Output the [x, y] coordinate of the center of the cell containing the given text.  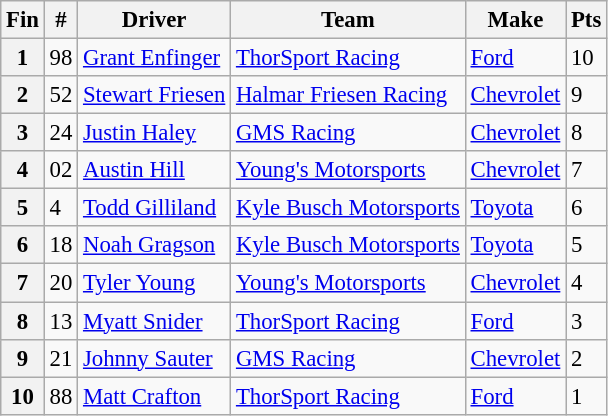
Austin Hill [154, 170]
13 [60, 321]
Make [515, 20]
Pts [586, 20]
Noah Gragson [154, 245]
Todd Gilliland [154, 208]
02 [60, 170]
Halmar Friesen Racing [348, 95]
20 [60, 283]
Fin [23, 20]
21 [60, 358]
Tyler Young [154, 283]
98 [60, 58]
# [60, 20]
Justin Haley [154, 133]
18 [60, 245]
Driver [154, 20]
Team [348, 20]
88 [60, 396]
Stewart Friesen [154, 95]
Johnny Sauter [154, 358]
Matt Crafton [154, 396]
52 [60, 95]
Myatt Snider [154, 321]
Grant Enfinger [154, 58]
24 [60, 133]
